Search for the cell housing the specified text and yield its (X, Y) center coordinate. 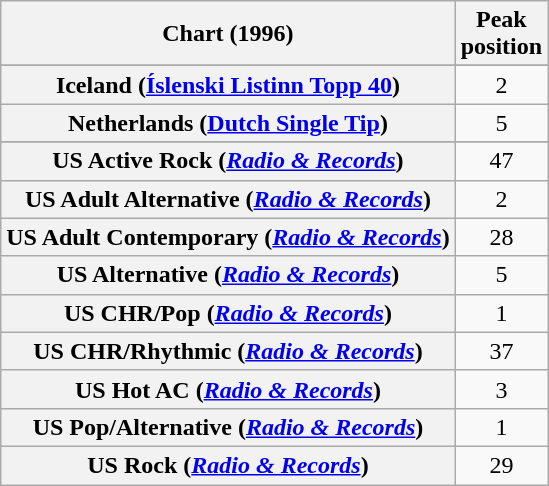
US Pop/Alternative (Radio & Records) (228, 427)
47 (501, 161)
US Alternative (Radio & Records) (228, 275)
Chart (1996) (228, 34)
Netherlands (Dutch Single Tip) (228, 123)
Peakposition (501, 34)
US Rock (Radio & Records) (228, 465)
US Active Rock (Radio & Records) (228, 161)
28 (501, 237)
3 (501, 389)
37 (501, 351)
US Adult Alternative (Radio & Records) (228, 199)
US CHR/Rhythmic (Radio & Records) (228, 351)
29 (501, 465)
Iceland (Íslenski Listinn Topp 40) (228, 85)
US Adult Contemporary (Radio & Records) (228, 237)
US CHR/Pop (Radio & Records) (228, 313)
US Hot AC (Radio & Records) (228, 389)
